Find where the given text appears and provide that cell's center as (X, Y) coordinate. 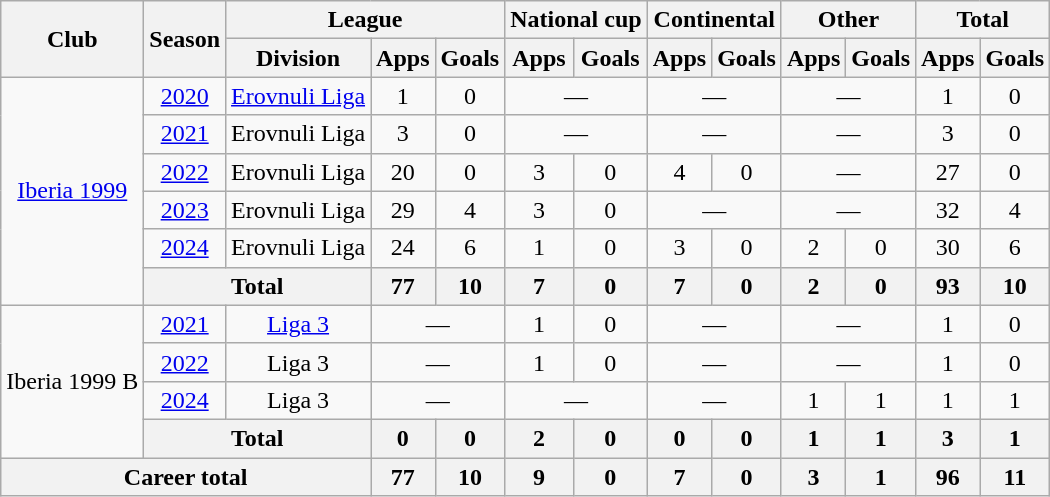
96 (948, 477)
Continental (714, 20)
11 (1015, 477)
2023 (185, 210)
Division (298, 58)
Season (185, 39)
20 (403, 172)
93 (948, 286)
National cup (576, 20)
30 (948, 248)
2020 (185, 96)
32 (948, 210)
League (366, 20)
Career total (186, 477)
24 (403, 248)
Iberia 1999 B (72, 381)
27 (948, 172)
Club (72, 39)
Other (848, 20)
9 (539, 477)
Iberia 1999 (72, 191)
29 (403, 210)
